Determine the [x, y] coordinate at the center of the cell enclosing the given text.  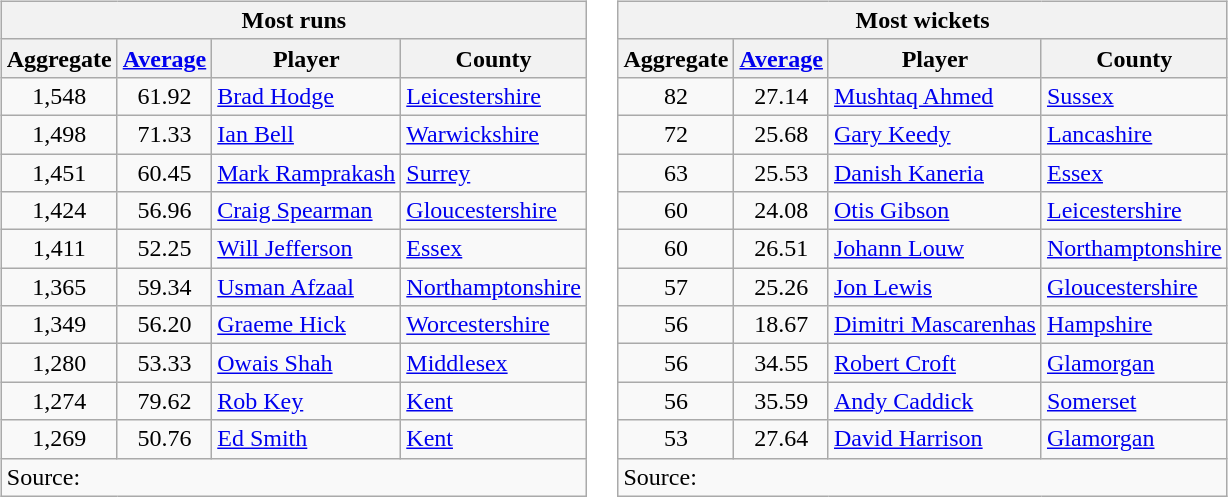
Otis Gibson [934, 211]
34.55 [782, 363]
Ed Smith [306, 439]
1,548 [59, 96]
Lancashire [1134, 134]
82 [676, 96]
Danish Kaneria [934, 173]
79.62 [164, 401]
Usman Afzaal [306, 287]
1,424 [59, 211]
Brad Hodge [306, 96]
Warwickshire [494, 134]
35.59 [782, 401]
59.34 [164, 287]
24.08 [782, 211]
Andy Caddick [934, 401]
Mark Ramprakash [306, 173]
1,451 [59, 173]
1,411 [59, 249]
1,349 [59, 325]
61.92 [164, 96]
Dimitri Mascarenhas [934, 325]
53 [676, 439]
56.96 [164, 211]
1,365 [59, 287]
25.68 [782, 134]
Sussex [1134, 96]
Most runs [294, 20]
63 [676, 173]
Hampshire [1134, 325]
Rob Key [306, 401]
Owais Shah [306, 363]
1,274 [59, 401]
Mushtaq Ahmed [934, 96]
Will Jefferson [306, 249]
60.45 [164, 173]
Robert Croft [934, 363]
Most wickets [922, 20]
Middlesex [494, 363]
25.53 [782, 173]
Somerset [1134, 401]
72 [676, 134]
26.51 [782, 249]
Craig Spearman [306, 211]
52.25 [164, 249]
71.33 [164, 134]
53.33 [164, 363]
1,498 [59, 134]
57 [676, 287]
1,269 [59, 439]
25.26 [782, 287]
Graeme Hick [306, 325]
Worcestershire [494, 325]
Surrey [494, 173]
Johann Louw [934, 249]
27.14 [782, 96]
27.64 [782, 439]
Gary Keedy [934, 134]
David Harrison [934, 439]
1,280 [59, 363]
Ian Bell [306, 134]
50.76 [164, 439]
56.20 [164, 325]
Jon Lewis [934, 287]
18.67 [782, 325]
